Scan for the cell matching the given text and deliver its [x, y] coordinate at center. 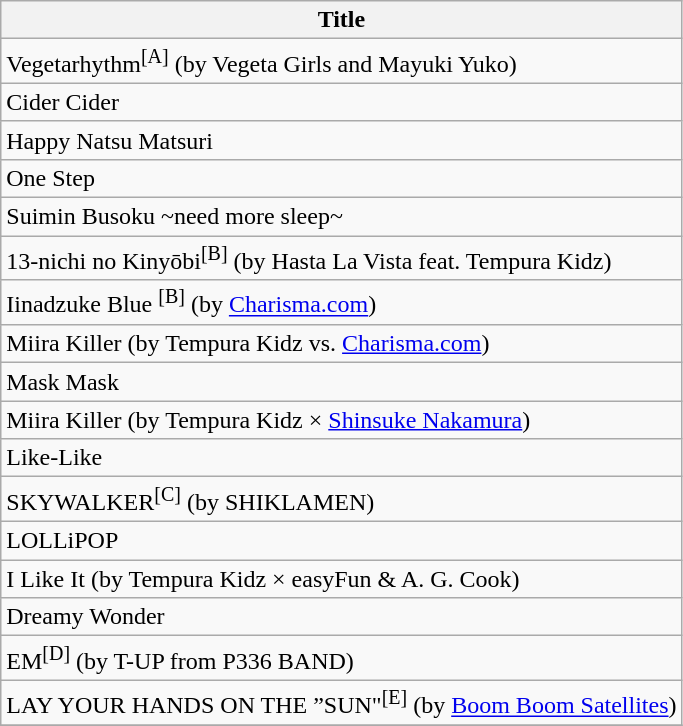
Iinadzuke Blue [B] (by Charisma.com) [342, 302]
Miira Killer (by Tempura Kidz vs. Charisma.com) [342, 344]
Cider Cider [342, 102]
Mask Mask [342, 382]
EM[D] (by T-UP from P336 BAND) [342, 658]
Miira Killer (by Tempura Kidz × Shinsuke Nakamura) [342, 420]
Like-Like [342, 458]
LAY YOUR HANDS ON THE ”SUN"[E] (by Boom Boom Satellites) [342, 702]
Suimin Busoku ~need more sleep~ [342, 217]
Happy Natsu Matsuri [342, 140]
Title [342, 20]
LOLLiPOP [342, 541]
Vegetarhythm[A] (by Vegeta Girls and Mayuki Yuko) [342, 62]
Dreamy Wonder [342, 617]
One Step [342, 178]
13-nichi no Kinyōbi[B] (by Hasta La Vista feat. Tempura Kidz) [342, 258]
I Like It (by Tempura Kidz × easyFun & A. G. Cook) [342, 579]
SKYWALKER[C] (by SHIKLAMEN) [342, 500]
